Capture the cell that displays the provided text and extract its [X, Y] central coordinate. 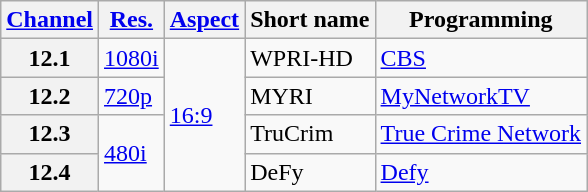
12.1 [50, 58]
Programming [481, 20]
Res. [132, 20]
WPRI-HD [310, 58]
480i [132, 153]
12.2 [50, 96]
12.3 [50, 134]
MYRI [310, 96]
Channel [50, 20]
CBS [481, 58]
1080i [132, 58]
720p [132, 96]
16:9 [204, 115]
MyNetworkTV [481, 96]
Aspect [204, 20]
True Crime Network [481, 134]
12.4 [50, 172]
Defy [481, 172]
DeFy [310, 172]
TruCrim [310, 134]
Short name [310, 20]
